Detect which cell encompasses the target text, then output its (X, Y) center coordinate. 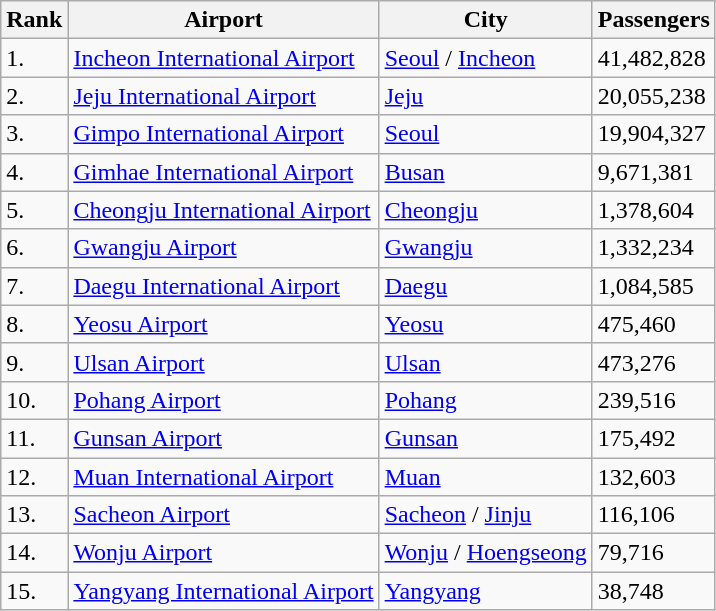
4. (34, 172)
Yeosu (486, 324)
1,378,604 (654, 210)
Seoul (486, 134)
Busan (486, 172)
10. (34, 400)
38,748 (654, 591)
Jeju (486, 96)
6. (34, 248)
Gwangju Airport (224, 248)
Pohang Airport (224, 400)
Yangyang (486, 591)
9,671,381 (654, 172)
1,084,585 (654, 286)
Yangyang International Airport (224, 591)
15. (34, 591)
14. (34, 553)
Sacheon Airport (224, 515)
Passengers (654, 20)
Muan International Airport (224, 477)
Gimpo International Airport (224, 134)
Gunsan Airport (224, 438)
79,716 (654, 553)
239,516 (654, 400)
1. (34, 58)
13. (34, 515)
Wonju Airport (224, 553)
3. (34, 134)
Wonju / Hoengseong (486, 553)
Muan (486, 477)
5. (34, 210)
9. (34, 362)
19,904,327 (654, 134)
Cheongju International Airport (224, 210)
2. (34, 96)
41,482,828 (654, 58)
Daegu International Airport (224, 286)
11. (34, 438)
8. (34, 324)
7. (34, 286)
Jeju International Airport (224, 96)
Ulsan (486, 362)
Gimhae International Airport (224, 172)
475,460 (654, 324)
Pohang (486, 400)
116,106 (654, 515)
Incheon International Airport (224, 58)
Rank (34, 20)
Gunsan (486, 438)
City (486, 20)
12. (34, 477)
Gwangju (486, 248)
175,492 (654, 438)
132,603 (654, 477)
Daegu (486, 286)
Seoul / Incheon (486, 58)
Ulsan Airport (224, 362)
20,055,238 (654, 96)
1,332,234 (654, 248)
473,276 (654, 362)
Sacheon / Jinju (486, 515)
Yeosu Airport (224, 324)
Cheongju (486, 210)
Airport (224, 20)
